Return the (X, Y) coordinate for the center point of the cell that contains the specified text.  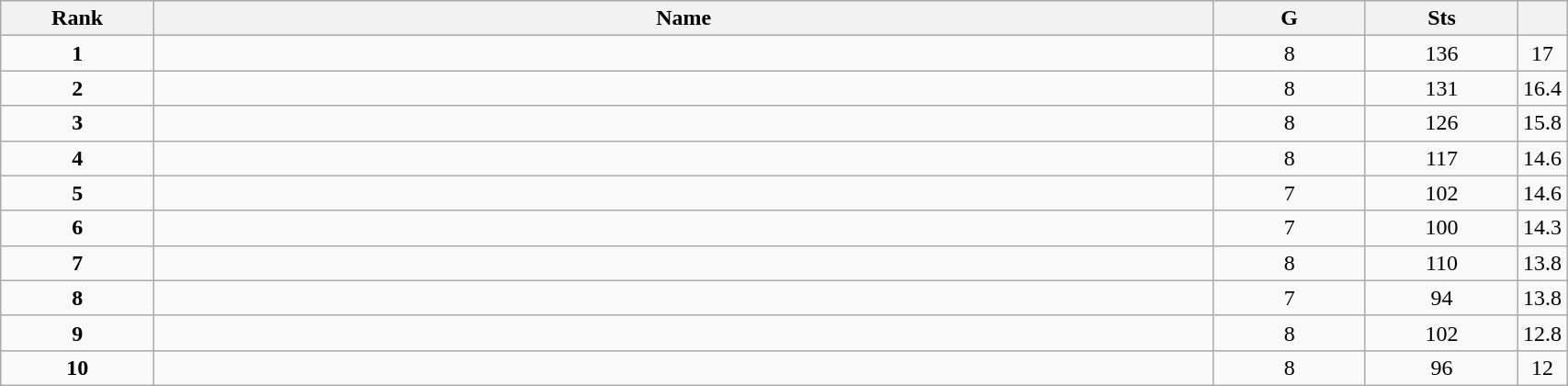
12 (1543, 368)
131 (1441, 88)
9 (77, 333)
12.8 (1543, 333)
4 (77, 158)
1 (77, 53)
14.3 (1543, 228)
110 (1441, 263)
5 (77, 193)
15.8 (1543, 123)
10 (77, 368)
Sts (1441, 18)
Name (683, 18)
117 (1441, 158)
3 (77, 123)
94 (1441, 298)
96 (1441, 368)
17 (1543, 53)
126 (1441, 123)
Rank (77, 18)
16.4 (1543, 88)
100 (1441, 228)
G (1290, 18)
136 (1441, 53)
6 (77, 228)
2 (77, 88)
